Detect which cell encompasses the target text, then output its [x, y] center coordinate. 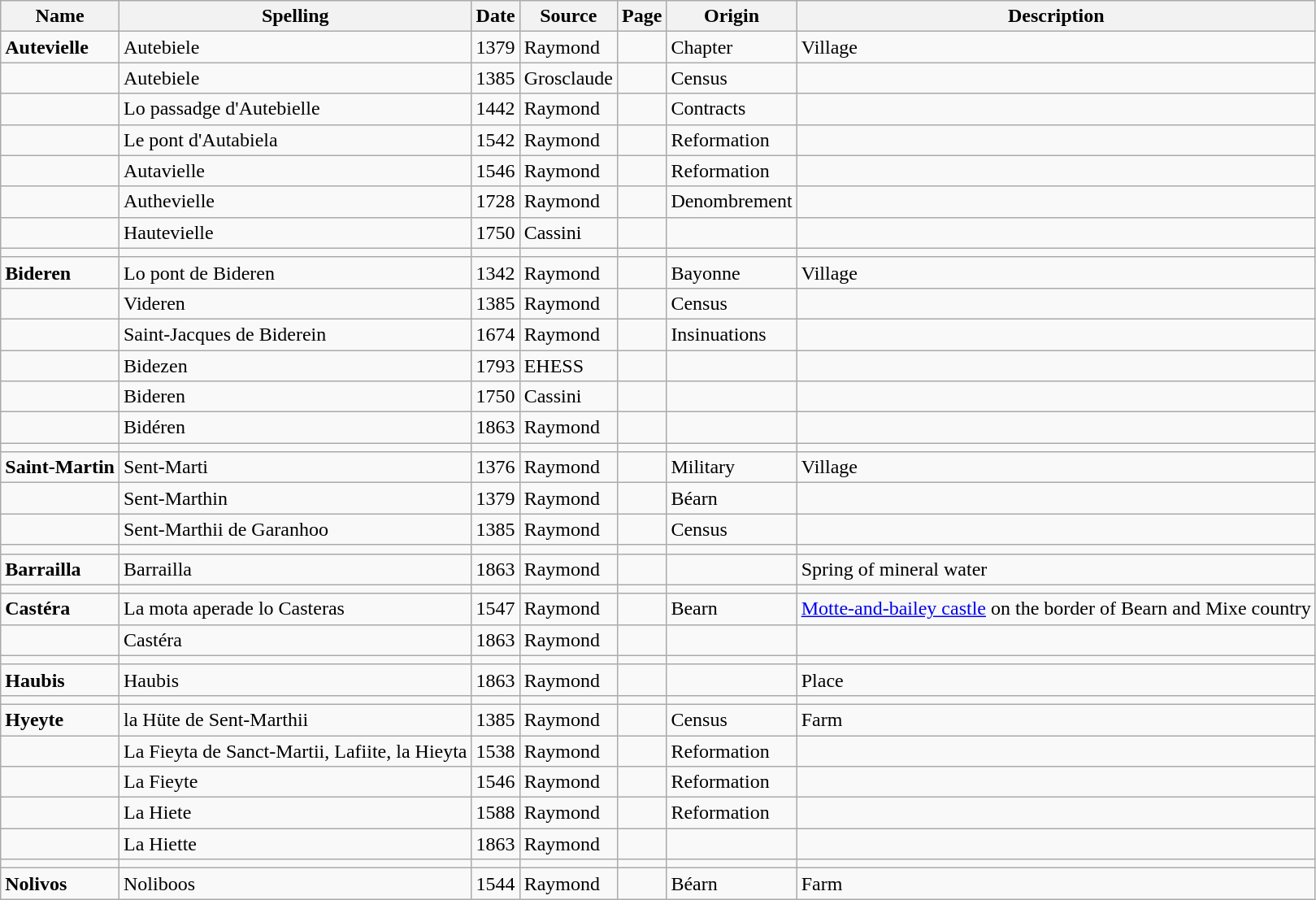
Sent-Marti [295, 467]
Grosclaude [568, 78]
Le pont d'Autabiela [295, 140]
Page [641, 16]
La Fieyta de Sanct-Martii, Lafiite, la Hieyta [295, 750]
Spring of mineral water [1056, 569]
Spelling [295, 16]
Sent-Marthin [295, 498]
Hyeyte [60, 720]
Source [568, 16]
la Hüte de Sent-Marthii [295, 720]
Motte-and-bailey castle on the border of Bearn and Mixe country [1056, 609]
Bidezen [295, 365]
1793 [496, 365]
1538 [496, 750]
1588 [496, 813]
Saint-Jacques de Biderein [295, 334]
Hautevielle [295, 233]
Lo pont de Bideren [295, 272]
Sent-Marthii de Garanhoo [295, 529]
Contracts [732, 109]
Videren [295, 303]
1728 [496, 202]
1547 [496, 609]
Nolivos [60, 884]
Autevielle [60, 47]
Name [60, 16]
Date [496, 16]
Origin [732, 16]
Autavielle [295, 171]
Place [1056, 680]
La Fieyte [295, 782]
Military [732, 467]
1342 [496, 272]
Noliboos [295, 884]
La mota aperade lo Casteras [295, 609]
La Hiette [295, 844]
Authevielle [295, 202]
1544 [496, 884]
La Hiete [295, 813]
Description [1056, 16]
1674 [496, 334]
Bayonne [732, 272]
Denombrement [732, 202]
Chapter [732, 47]
1376 [496, 467]
Insinuations [732, 334]
1442 [496, 109]
1542 [496, 140]
Bearn [732, 609]
Lo passadge d'Autebielle [295, 109]
Bidéren [295, 428]
Saint-Martin [60, 467]
EHESS [568, 365]
